Find where the given text appears and provide that cell's center as (X, Y) coordinate. 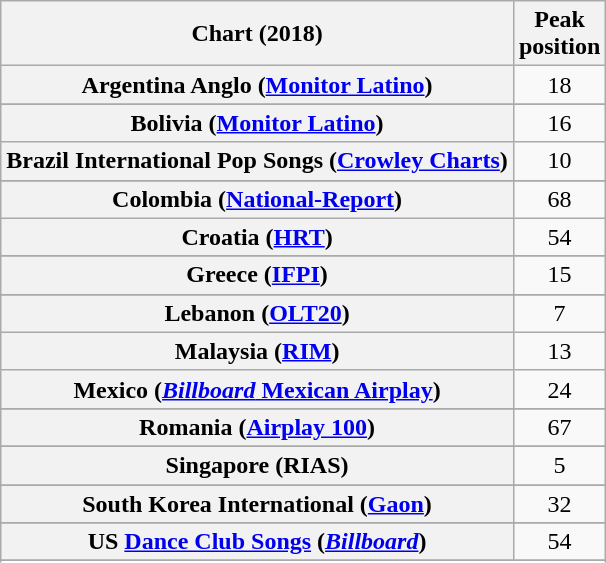
67 (559, 427)
Argentina Anglo (Monitor Latino) (258, 85)
Chart (2018) (258, 34)
68 (559, 199)
15 (559, 275)
Croatia (HRT) (258, 237)
Greece (IFPI) (258, 275)
Peak position (559, 34)
18 (559, 85)
Malaysia (RIM) (258, 351)
Brazil International Pop Songs (Crowley Charts) (258, 161)
5 (559, 465)
Colombia (National-Report) (258, 199)
7 (559, 313)
16 (559, 123)
Singapore (RIAS) (258, 465)
10 (559, 161)
13 (559, 351)
Mexico (Billboard Mexican Airplay) (258, 389)
Bolivia (Monitor Latino) (258, 123)
Romania (Airplay 100) (258, 427)
South Korea International (Gaon) (258, 503)
Lebanon (OLT20) (258, 313)
32 (559, 503)
24 (559, 389)
US Dance Club Songs (Billboard) (258, 542)
